Return the [x, y] coordinate for the center point of the cell that contains the specified text.  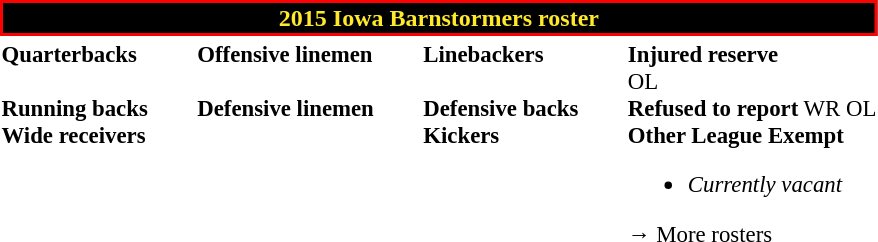
2015 Iowa Barnstormers roster [439, 18]
